Output the (X, Y) coordinate of the center of the cell containing the given text.  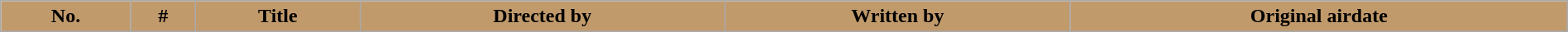
Original airdate (1318, 16)
Title (278, 16)
Written by (897, 16)
No. (66, 16)
# (163, 16)
Directed by (543, 16)
